Pinpoint the cell where the given text exists, returning its [x, y] midpoint coordinate. 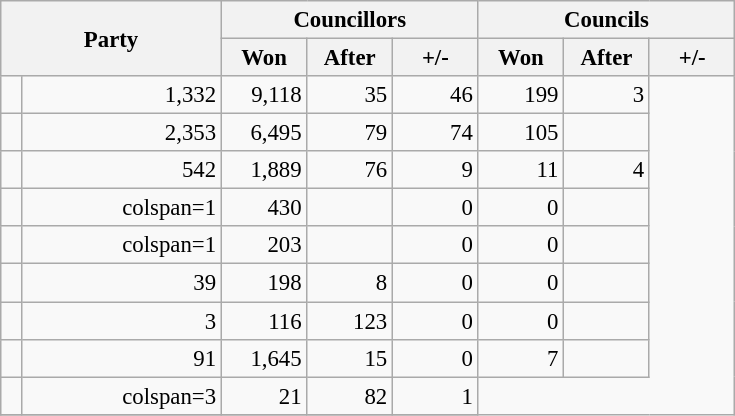
7 [521, 358]
4 [607, 170]
199 [521, 95]
1,645 [264, 358]
Councillors [350, 20]
105 [521, 133]
1,889 [264, 170]
203 [264, 245]
9 [436, 170]
430 [264, 208]
21 [264, 396]
39 [121, 283]
11 [521, 170]
91 [121, 358]
542 [121, 170]
79 [350, 133]
35 [350, 95]
Councils [606, 20]
9,118 [264, 95]
82 [350, 396]
123 [350, 321]
1,332 [121, 95]
colspan=3 [121, 396]
Party [112, 38]
198 [264, 283]
116 [264, 321]
8 [350, 283]
46 [436, 95]
1 [436, 396]
76 [350, 170]
2,353 [121, 133]
15 [350, 358]
6,495 [264, 133]
74 [436, 133]
